Return (X, Y) of the center of cell containing provided text 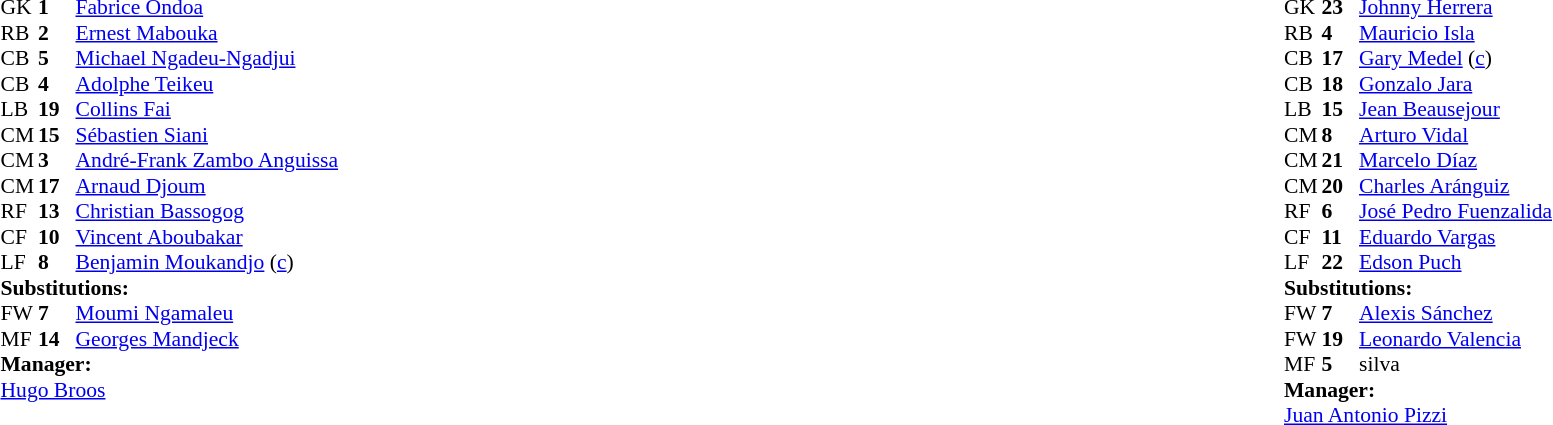
10 (57, 237)
Edson Puch (1456, 263)
Vincent Aboubakar (208, 237)
21 (1340, 161)
Arnaud Djoum (208, 186)
22 (1340, 263)
Michael Ngadeu-Ngadjui (208, 59)
11 (1340, 237)
José Pedro Fuenzalida (1456, 211)
Gary Medel (c) (1456, 59)
Georges Mandjeck (208, 339)
Adolphe Teikeu (208, 84)
20 (1340, 186)
Leonardo Valencia (1456, 339)
13 (57, 211)
Collins Fai (208, 109)
Jean Beausejour (1456, 109)
André-Frank Zambo Anguissa (208, 161)
Benjamin Moukandjo (c) (208, 263)
Alexis Sánchez (1456, 313)
14 (57, 339)
Sébastien Siani (208, 135)
Charles Aránguiz (1456, 186)
Mauricio Isla (1456, 33)
Marcelo Díaz (1456, 161)
3 (57, 161)
Eduardo Vargas (1456, 237)
Christian Bassogog (208, 211)
6 (1340, 211)
Gonzalo Jara (1456, 84)
Ernest Mabouka (208, 33)
Hugo Broos (169, 390)
Arturo Vidal (1456, 135)
Moumi Ngamaleu (208, 313)
silva (1456, 365)
18 (1340, 84)
2 (57, 33)
